For the text-containing cell, return its midpoint in (X, Y) coordinate format. 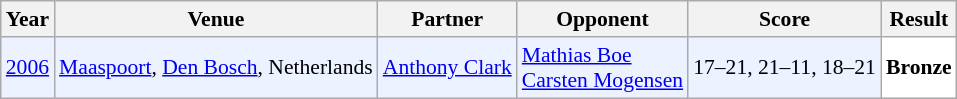
Opponent (602, 19)
Venue (216, 19)
Score (784, 19)
2006 (28, 68)
17–21, 21–11, 18–21 (784, 68)
Anthony Clark (448, 68)
Bronze (919, 68)
Result (919, 19)
Partner (448, 19)
Mathias Boe Carsten Mogensen (602, 68)
Year (28, 19)
Maaspoort, Den Bosch, Netherlands (216, 68)
